Extract the (x, y) coordinate from the center of the cell holding the provided text.  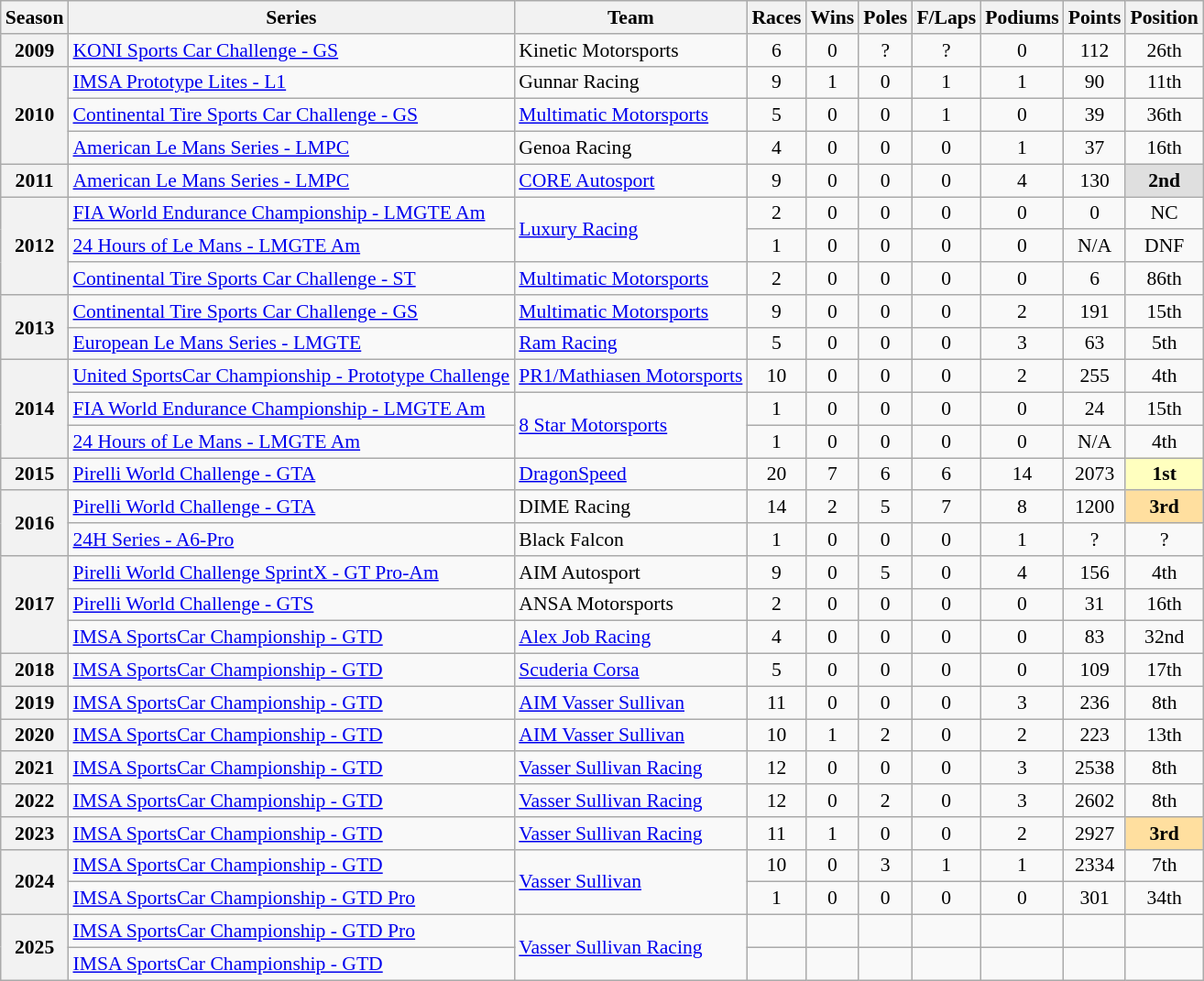
2010 (35, 115)
2nd (1164, 180)
2016 (35, 524)
20 (776, 474)
DNF (1164, 246)
AIM Autosport (630, 572)
Series (291, 17)
31 (1095, 605)
1st (1164, 474)
2024 (35, 881)
130 (1095, 180)
2019 (35, 703)
Podiums (1023, 17)
2538 (1095, 768)
2020 (35, 736)
Pirelli World Challenge SprintX - GT Pro-Am (291, 572)
Team (630, 17)
1200 (1095, 507)
2013 (35, 328)
24H Series - A6-Pro (291, 540)
112 (1095, 50)
Position (1164, 17)
32nd (1164, 638)
7th (1164, 866)
Luxury Racing (630, 229)
90 (1095, 82)
83 (1095, 638)
109 (1095, 670)
36th (1164, 115)
223 (1095, 736)
NC (1164, 213)
2017 (35, 605)
Continental Tire Sports Car Challenge - ST (291, 278)
301 (1095, 899)
Poles (885, 17)
2012 (35, 245)
8 (1023, 507)
Alex Job Racing (630, 638)
2011 (35, 180)
11th (1164, 82)
Wins (832, 17)
2018 (35, 670)
24 (1095, 409)
European Le Mans Series - LMGTE (291, 343)
34th (1164, 899)
2014 (35, 409)
191 (1095, 311)
Points (1095, 17)
Black Falcon (630, 540)
86th (1164, 278)
2022 (35, 801)
Vasser Sullivan (630, 881)
5th (1164, 343)
39 (1095, 115)
255 (1095, 376)
Season (35, 17)
37 (1095, 148)
2927 (1095, 834)
Kinetic Motorsports (630, 50)
Gunnar Racing (630, 82)
2334 (1095, 866)
156 (1095, 572)
Genoa Racing (630, 148)
2023 (35, 834)
2602 (1095, 801)
2009 (35, 50)
DIME Racing (630, 507)
63 (1095, 343)
DragonSpeed (630, 474)
2073 (1095, 474)
2021 (35, 768)
26th (1164, 50)
2015 (35, 474)
Ram Racing (630, 343)
United SportsCar Championship - Prototype Challenge (291, 376)
2025 (35, 947)
17th (1164, 670)
13th (1164, 736)
CORE Autosport (630, 180)
Pirelli World Challenge - GTS (291, 605)
8 Star Motorsports (630, 425)
PR1/Mathiasen Motorsports (630, 376)
ANSA Motorsports (630, 605)
Scuderia Corsa (630, 670)
236 (1095, 703)
Races (776, 17)
IMSA Prototype Lites - L1 (291, 82)
KONI Sports Car Challenge - GS (291, 50)
F/Laps (946, 17)
